For the text-containing cell, return its midpoint in [X, Y] coordinate format. 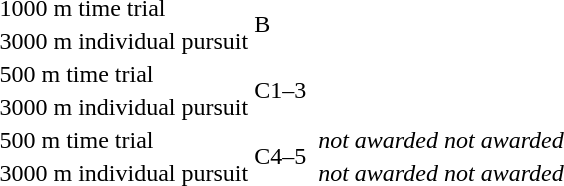
C1–3 [280, 90]
not awarded [378, 140]
